Determine the [x, y] coordinate at the center of the cell enclosing the given text.  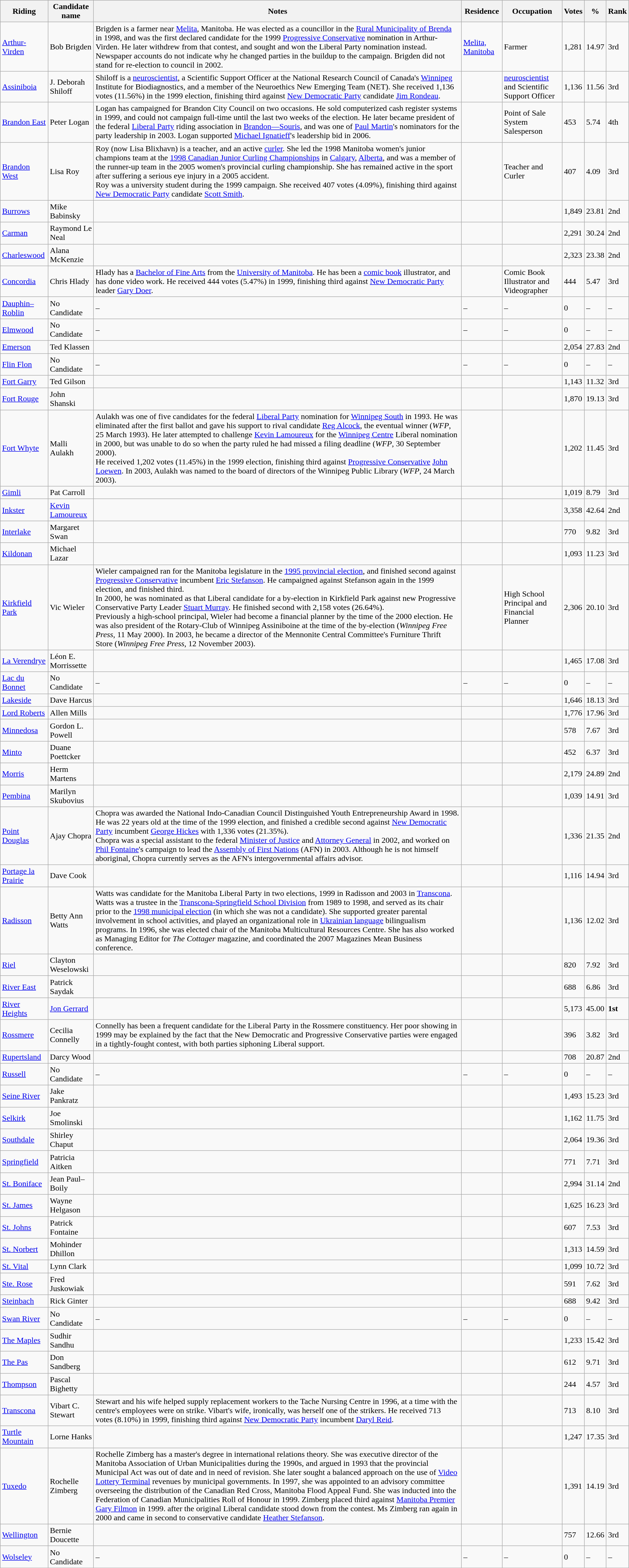
2,054 [573, 347]
2,323 [573, 255]
8.79 [595, 493]
Point Douglas [24, 836]
12.02 [595, 920]
Notes [278, 11]
23.81 [595, 211]
Gimli [24, 493]
4.09 [595, 171]
Rochelle Zimberg [71, 1486]
7.62 [595, 1284]
Rank [618, 11]
Emerson [24, 347]
1,625 [573, 1205]
Patrick Fontaine [71, 1227]
Fred Juskowiak [71, 1284]
Mohinder Dhillon [71, 1249]
591 [573, 1284]
14.94 [595, 876]
5,173 [573, 1009]
Bernie Doucette [71, 1535]
1,143 [573, 382]
Peter Logan [71, 122]
42.64 [595, 510]
453 [573, 122]
Patrick Saydak [71, 987]
Michael Lazar [71, 554]
2,064 [573, 1140]
Ted Klassen [71, 347]
Fort Whyte [24, 448]
1,099 [573, 1267]
Darcy Wood [71, 1057]
Shirley Chaput [71, 1140]
1,849 [573, 211]
20.10 [595, 607]
45.00 [595, 1009]
Wellington [24, 1535]
St. Johns [24, 1227]
Pembina [24, 796]
La Verendrye [24, 661]
Vibart C. Stewart [71, 1410]
1,465 [573, 661]
11.32 [595, 382]
Dave Harcus [71, 700]
11.45 [595, 448]
1,776 [573, 713]
Don Sandberg [71, 1362]
407 [573, 171]
Votes [573, 11]
244 [573, 1384]
Brandon East [24, 122]
St. Vital [24, 1267]
Fort Rouge [24, 399]
Pascal Bighetty [71, 1384]
Jean Paul–Boily [71, 1184]
Dauphin–Roblin [24, 308]
9.42 [595, 1301]
Marilyn Skubovius [71, 796]
Turtle Mountain [24, 1437]
Seine River [24, 1096]
1st [618, 1009]
1,391 [573, 1486]
17.08 [595, 661]
Radisson [24, 920]
Flin Flon [24, 364]
12.66 [595, 1535]
1,019 [573, 493]
Carman [24, 233]
771 [573, 1161]
14.59 [595, 1249]
% [595, 11]
8.10 [595, 1410]
Springfield [24, 1161]
Inkster [24, 510]
6.86 [595, 987]
Comic Book Illustrator and Videographer [532, 281]
612 [573, 1362]
770 [573, 532]
Charleswood [24, 255]
Duane Poettcker [71, 752]
18.13 [595, 700]
Farmer [532, 47]
14.91 [595, 796]
Raymond Le Neal [71, 233]
Riel [24, 965]
Rick Ginter [71, 1301]
The Pas [24, 1362]
Allen Mills [71, 713]
Ste. Rose [24, 1284]
John Shanski [71, 399]
713 [573, 1410]
Melita, Manitoba [482, 47]
452 [573, 752]
Clayton Weselowski [71, 965]
Ajay Chopra [71, 836]
Cecilia Connelly [71, 1035]
Betty Ann Watts [71, 920]
14.97 [595, 47]
Arthur-Virden [24, 47]
Thompson [24, 1384]
9.82 [595, 532]
Minto [24, 752]
Herm Martens [71, 774]
Concordia [24, 281]
Wayne Helgason [71, 1205]
Minnedosa [24, 730]
Wolseley [24, 1557]
1,281 [573, 47]
Mike Babinsky [71, 211]
Occupation [532, 11]
4th [618, 122]
10.72 [595, 1267]
1,646 [573, 700]
Point of Sale System Salesperson [532, 122]
Alana McKenzie [71, 255]
607 [573, 1227]
3,358 [573, 510]
1,162 [573, 1118]
Lorne Hanks [71, 1437]
Rossmere [24, 1035]
2,306 [573, 607]
757 [573, 1535]
Lisa Roy [71, 171]
708 [573, 1057]
1,116 [573, 876]
21.35 [595, 836]
St. Norbert [24, 1249]
15.42 [595, 1340]
Southdale [24, 1140]
4.57 [595, 1384]
3.82 [595, 1035]
30.24 [595, 233]
24.89 [595, 774]
5.47 [595, 281]
Malli Aulakh [71, 448]
11.75 [595, 1118]
Fort Garry [24, 382]
1,313 [573, 1249]
11.56 [595, 87]
Assiniboia [24, 87]
444 [573, 281]
Lac du Bonnet [24, 683]
7.71 [595, 1161]
High School Principal and Financial Planner [532, 607]
neuroscientist and Scientific Support Officer [532, 87]
Kevin Lamoureux [71, 510]
Elmwood [24, 329]
Lakeside [24, 700]
Jake Pankratz [71, 1096]
7.67 [595, 730]
Patricia Aitken [71, 1161]
19.13 [595, 399]
2,994 [573, 1184]
Sudhir Sandhu [71, 1340]
9.71 [595, 1362]
Kirkfield Park [24, 607]
19.36 [595, 1140]
1,233 [573, 1340]
Kildonan [24, 554]
Candidate name [71, 11]
Transcona [24, 1410]
The Maples [24, 1340]
Bob Brigden [71, 47]
J. Deborah Shiloff [71, 87]
Lynn Clark [71, 1267]
1,039 [573, 796]
Swan River [24, 1319]
5.74 [595, 122]
Margaret Swan [71, 532]
1,247 [573, 1437]
1,493 [573, 1096]
Vic Wieler [71, 607]
Dave Cook [71, 876]
1,093 [573, 554]
17.35 [595, 1437]
578 [573, 730]
Tuxedo [24, 1486]
23.38 [595, 255]
Pat Carroll [71, 493]
Léon E. Morrissette [71, 661]
Chris Hlady [71, 281]
Teacher and Curler [532, 171]
River East [24, 987]
2,291 [573, 233]
St. James [24, 1205]
Lord Roberts [24, 713]
Burrows [24, 211]
31.14 [595, 1184]
17.96 [595, 713]
16.23 [595, 1205]
7.92 [595, 965]
20.87 [595, 1057]
1,202 [573, 448]
St. Boniface [24, 1184]
Russell [24, 1074]
1,870 [573, 399]
Rupertsland [24, 1057]
11.23 [595, 554]
Ted Gilson [71, 382]
Jon Gerrard [71, 1009]
Brandon West [24, 171]
7.53 [595, 1227]
27.83 [595, 347]
2,179 [573, 774]
Residence [482, 11]
Joe Smolinski [71, 1118]
Steinbach [24, 1301]
River Heights [24, 1009]
820 [573, 965]
14.19 [595, 1486]
1,336 [573, 836]
Portage la Prairie [24, 876]
Morris [24, 774]
Interlake [24, 532]
396 [573, 1035]
15.23 [595, 1096]
Gordon L. Powell [71, 730]
6.37 [595, 752]
Selkirk [24, 1118]
Riding [24, 11]
